For the text-containing cell, return its midpoint in (X, Y) coordinate format. 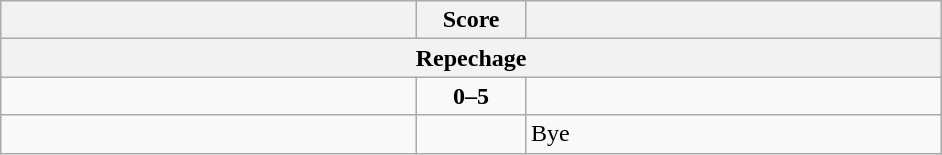
Score (472, 20)
Repechage (472, 58)
0–5 (472, 96)
Bye (733, 134)
